Search for the cell housing the specified text and yield its [x, y] center coordinate. 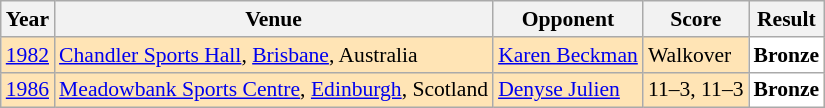
1982 [28, 55]
Karen Beckman [568, 55]
Chandler Sports Hall, Brisbane, Australia [274, 55]
Score [696, 19]
11–3, 11–3 [696, 90]
Meadowbank Sports Centre, Edinburgh, Scotland [274, 90]
Denyse Julien [568, 90]
Venue [274, 19]
1986 [28, 90]
Result [787, 19]
Opponent [568, 19]
Year [28, 19]
Walkover [696, 55]
